Find where the given text appears and provide that cell's center as [X, Y] coordinate. 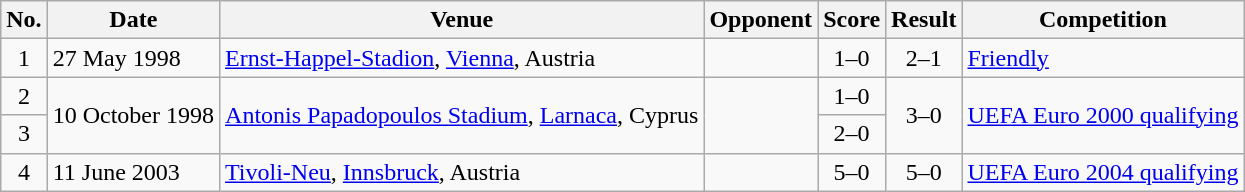
2 [24, 96]
Opponent [761, 20]
Tivoli-Neu, Innsbruck, Austria [462, 172]
Friendly [1103, 58]
2–1 [924, 58]
Score [852, 20]
Venue [462, 20]
Competition [1103, 20]
Date [133, 20]
10 October 1998 [133, 115]
27 May 1998 [133, 58]
11 June 2003 [133, 172]
2–0 [852, 134]
Antonis Papadopoulos Stadium, Larnaca, Cyprus [462, 115]
3–0 [924, 115]
UEFA Euro 2004 qualifying [1103, 172]
No. [24, 20]
Ernst-Happel-Stadion, Vienna, Austria [462, 58]
UEFA Euro 2000 qualifying [1103, 115]
Result [924, 20]
4 [24, 172]
1 [24, 58]
3 [24, 134]
